Extract the (X, Y) coordinate from the center of the cell holding the provided text.  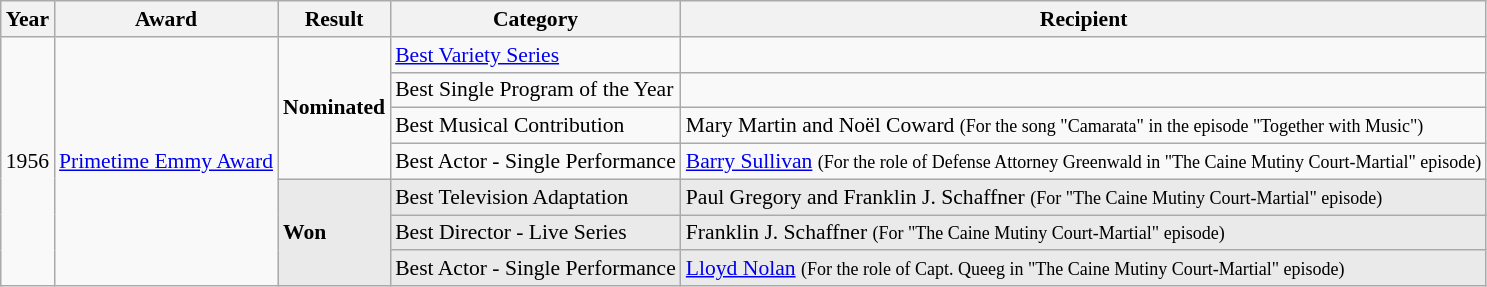
Nominated (334, 108)
Primetime Emmy Award (166, 162)
Best Musical Contribution (536, 126)
Won (334, 232)
Result (334, 19)
Paul Gregory and Franklin J. Schaffner (For "The Caine Mutiny Court-Martial" episode) (1084, 197)
Franklin J. Schaffner (For "The Caine Mutiny Court-Martial" episode) (1084, 233)
Category (536, 19)
Mary Martin and Noël Coward (For the song "Camarata" in the episode "Together with Music") (1084, 126)
Best Single Program of the Year (536, 90)
Best Television Adaptation (536, 197)
Award (166, 19)
Best Director - Live Series (536, 233)
Year (28, 19)
Lloyd Nolan (For the role of Capt. Queeg in "The Caine Mutiny Court-Martial" episode) (1084, 269)
1956 (28, 162)
Best Variety Series (536, 55)
Barry Sullivan (For the role of Defense Attorney Greenwald in "The Caine Mutiny Court-Martial" episode) (1084, 162)
Recipient (1084, 19)
